Scan for the cell matching the given text and deliver its [x, y] coordinate at center. 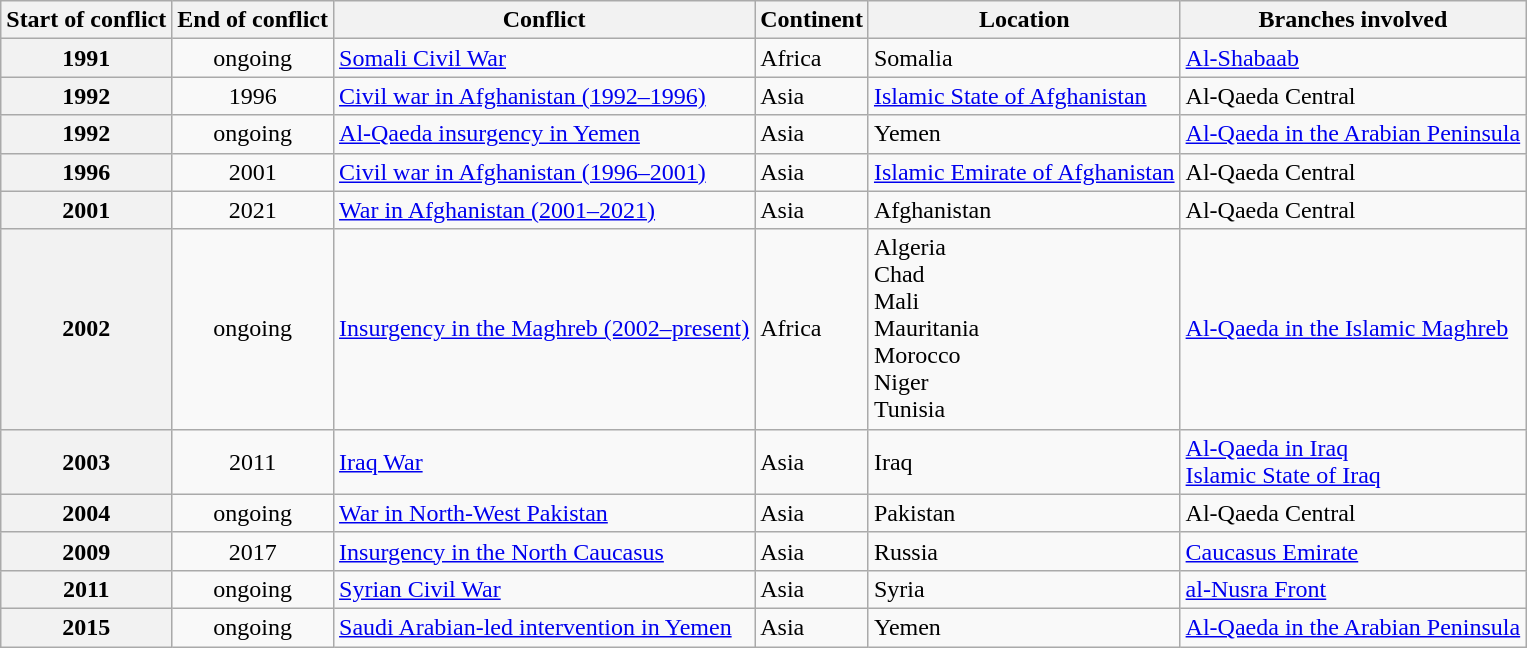
2021 [253, 210]
Islamic State of Afghanistan [1024, 96]
al-Nusra Front [1353, 589]
War in Afghanistan (2001–2021) [544, 210]
Russia [1024, 551]
Somali Civil War [544, 58]
Al-Shabaab [1353, 58]
Location [1024, 20]
Afghanistan [1024, 210]
Civil war in Afghanistan (1996–2001) [544, 172]
2003 [86, 462]
Branches involved [1353, 20]
Insurgency in the Maghreb (2002–present) [544, 329]
Islamic Emirate of Afghanistan [1024, 172]
2009 [86, 551]
Al-Qaeda in the Islamic Maghreb [1353, 329]
Insurgency in the North Caucasus [544, 551]
2015 [86, 627]
Iraq War [544, 462]
2017 [253, 551]
Syria [1024, 589]
Civil war in Afghanistan (1992–1996) [544, 96]
Continent [812, 20]
Pakistan [1024, 513]
End of conflict [253, 20]
Syrian Civil War [544, 589]
Saudi Arabian-led intervention in Yemen [544, 627]
Iraq [1024, 462]
1991 [86, 58]
AlgeriaChadMaliMauritaniaMoroccoNigerTunisia [1024, 329]
Start of conflict [86, 20]
War in North-West Pakistan [544, 513]
Al-Qaeda in IraqIslamic State of Iraq [1353, 462]
Conflict [544, 20]
Al-Qaeda insurgency in Yemen [544, 134]
2004 [86, 513]
Somalia [1024, 58]
Caucasus Emirate [1353, 551]
2002 [86, 329]
